For the text-containing cell, return its midpoint in (X, Y) coordinate format. 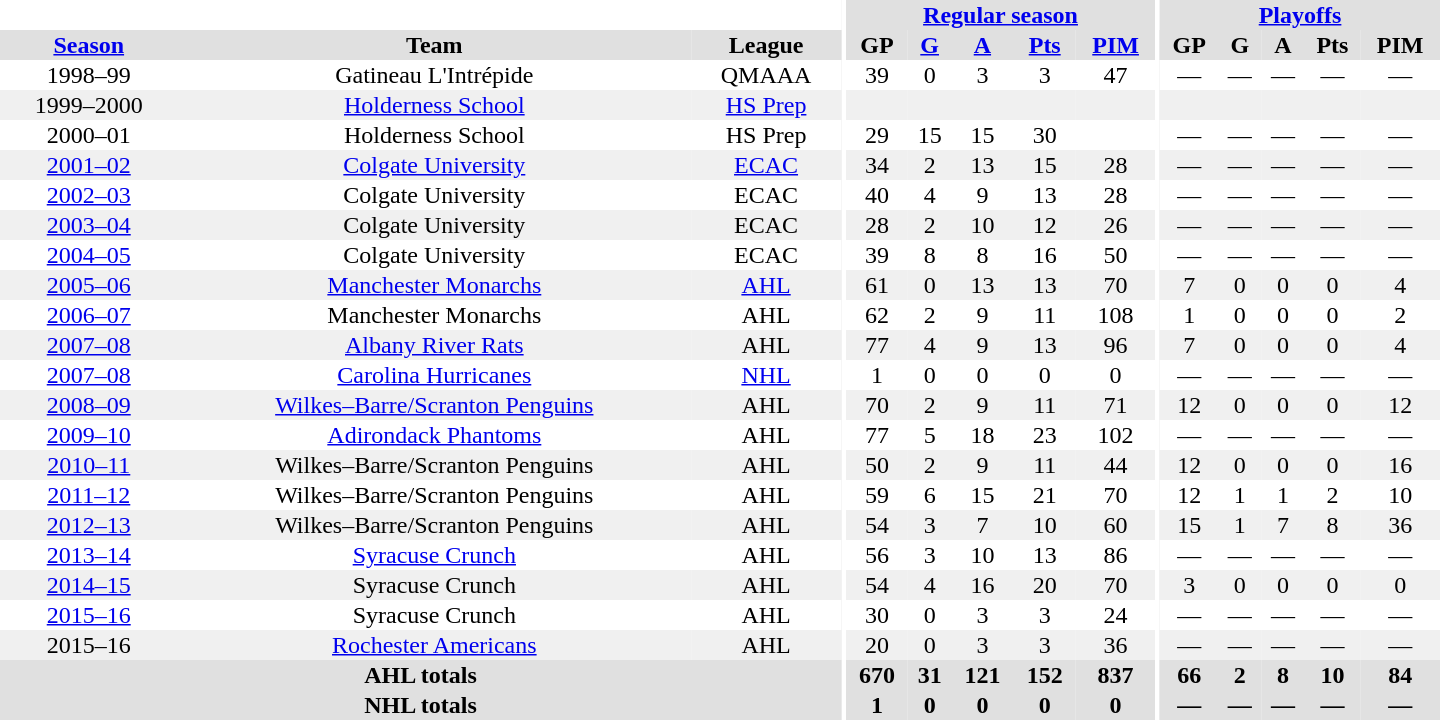
Gatineau L'Intrépide (434, 75)
2012–13 (88, 525)
61 (877, 285)
2009–10 (88, 435)
84 (1400, 675)
NHL (766, 375)
QMAAA (766, 75)
86 (1116, 555)
2014–15 (88, 585)
1999–2000 (88, 105)
670 (877, 675)
44 (1116, 465)
NHL totals (420, 705)
40 (877, 195)
Albany River Rats (434, 345)
96 (1116, 345)
62 (877, 315)
56 (877, 555)
Team (434, 45)
18 (982, 435)
Season (88, 45)
1998–99 (88, 75)
34 (877, 165)
Carolina Hurricanes (434, 375)
League (766, 45)
21 (1045, 495)
2011–12 (88, 495)
24 (1116, 615)
Rochester Americans (434, 645)
2000–01 (88, 135)
AHL totals (420, 675)
2002–03 (88, 195)
71 (1116, 405)
2008–09 (88, 405)
102 (1116, 435)
Playoffs (1300, 15)
837 (1116, 675)
26 (1116, 225)
23 (1045, 435)
59 (877, 495)
29 (877, 135)
47 (1116, 75)
60 (1116, 525)
2006–07 (88, 315)
2005–06 (88, 285)
5 (930, 435)
152 (1045, 675)
108 (1116, 315)
6 (930, 495)
66 (1189, 675)
121 (982, 675)
2001–02 (88, 165)
31 (930, 675)
Regular season (1001, 15)
2013–14 (88, 555)
2004–05 (88, 255)
2010–11 (88, 465)
Adirondack Phantoms (434, 435)
2003–04 (88, 225)
